Find where the given text appears and provide that cell's center as (x, y) coordinate. 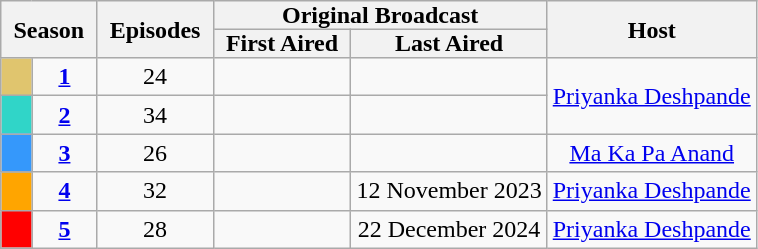
5 (64, 229)
Season (49, 30)
32 (155, 191)
3 (64, 153)
Episodes (155, 30)
Last Aired (449, 43)
Original Broadcast (380, 15)
12 November 2023 (449, 191)
26 (155, 153)
First Aired (282, 43)
24 (155, 77)
Ma Ka Pa Anand (652, 153)
Host (652, 30)
22 December 2024 (449, 229)
34 (155, 115)
28 (155, 229)
4 (64, 191)
2 (64, 115)
1 (64, 77)
